Provide the (x, y) coordinate of the cell's center where the given text is located.  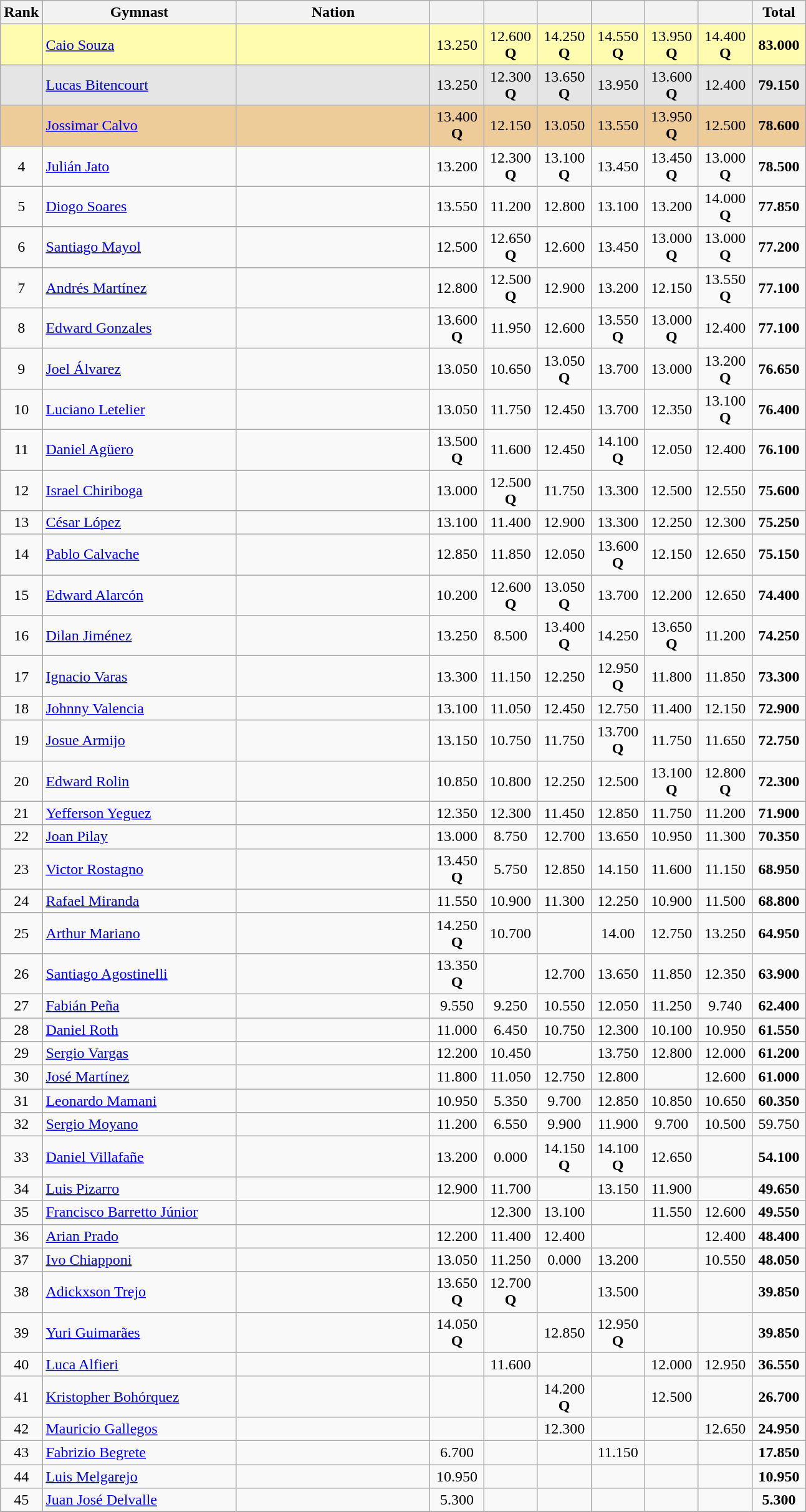
Joel Álvarez (140, 369)
12.950 (725, 1364)
Daniel Agüero (140, 450)
11 (21, 450)
Sergio Moyano (140, 1124)
13.750 (618, 1053)
10.100 (671, 1030)
75.150 (779, 554)
Edward Alarcón (140, 596)
Ignacio Varas (140, 677)
14.150 (618, 868)
41 (21, 1397)
Fabián Peña (140, 1006)
14.200 Q (564, 1397)
62.400 (779, 1006)
10.500 (725, 1124)
Lucas Bitencourt (140, 85)
45 (21, 1500)
49.650 (779, 1189)
Santiago Agostinelli (140, 973)
76.100 (779, 450)
77.200 (779, 247)
74.250 (779, 635)
74.400 (779, 596)
36.550 (779, 1364)
Juan José Delvalle (140, 1500)
14 (21, 554)
72.300 (779, 781)
60.350 (779, 1101)
68.800 (779, 901)
Ivo Chiapponi (140, 1260)
4 (21, 166)
Fabrizio Begrete (140, 1452)
73.300 (779, 677)
34 (21, 1189)
11.650 (725, 740)
29 (21, 1053)
25 (21, 933)
79.150 (779, 85)
5 (21, 207)
14.000 Q (725, 207)
83.000 (779, 45)
44 (21, 1476)
Luis Melgarejo (140, 1476)
78.600 (779, 126)
Arthur Mariano (140, 933)
Mauricio Gallegos (140, 1429)
61.550 (779, 1030)
36 (21, 1236)
Yefferson Yeguez (140, 813)
27 (21, 1006)
Yuri Guimarães (140, 1332)
Dilan Jiménez (140, 635)
Andrés Martínez (140, 288)
49.550 (779, 1212)
9.250 (511, 1006)
Julián Jato (140, 166)
35 (21, 1212)
Victor Rostagno (140, 868)
6.700 (457, 1452)
75.600 (779, 490)
17.850 (779, 1452)
Pablo Calvache (140, 554)
77.850 (779, 207)
54.100 (779, 1156)
Total (779, 12)
Sergio Vargas (140, 1053)
28 (21, 1030)
48.050 (779, 1260)
5.350 (511, 1101)
78.500 (779, 166)
64.950 (779, 933)
13.500 (618, 1292)
7 (21, 288)
59.750 (779, 1124)
Diogo Soares (140, 207)
Israel Chiriboga (140, 490)
11.700 (511, 1189)
8.750 (511, 837)
Kristopher Bohórquez (140, 1397)
21 (21, 813)
24.950 (779, 1429)
61.200 (779, 1053)
Arian Prado (140, 1236)
Daniel Villafañe (140, 1156)
13.700 Q (618, 740)
11.000 (457, 1030)
20 (21, 781)
76.650 (779, 369)
6 (21, 247)
13.500 Q (457, 450)
14.00 (618, 933)
26 (21, 973)
43 (21, 1452)
15 (21, 596)
16 (21, 635)
39 (21, 1332)
9 (21, 369)
10.450 (511, 1053)
63.900 (779, 973)
10 (21, 409)
71.900 (779, 813)
14.250 (618, 635)
12.550 (725, 490)
32 (21, 1124)
42 (21, 1429)
23 (21, 868)
Daniel Roth (140, 1030)
Adickxson Trejo (140, 1292)
Rank (21, 12)
17 (21, 677)
76.400 (779, 409)
12.700 Q (511, 1292)
Luca Alfieri (140, 1364)
Rafael Miranda (140, 901)
61.000 (779, 1077)
César López (140, 523)
31 (21, 1101)
18 (21, 708)
19 (21, 740)
13 (21, 523)
Edward Rolin (140, 781)
22 (21, 837)
12 (21, 490)
5.750 (511, 868)
11.500 (725, 901)
13.350 Q (457, 973)
10.700 (511, 933)
Luis Pizarro (140, 1189)
14.550 Q (618, 45)
Caio Souza (140, 45)
37 (21, 1260)
26.700 (779, 1397)
Joan Pilay (140, 837)
11.950 (511, 328)
Santiago Mayol (140, 247)
Jossimar Calvo (140, 126)
Josue Armijo (140, 740)
Nation (333, 12)
13.950 (618, 85)
68.950 (779, 868)
10.800 (511, 781)
8.500 (511, 635)
38 (21, 1292)
Leonardo Mamani (140, 1101)
70.350 (779, 837)
11.450 (564, 813)
9.550 (457, 1006)
12.800 Q (725, 781)
13.200 Q (725, 369)
Gymnast (140, 12)
Luciano Letelier (140, 409)
José Martínez (140, 1077)
14.050 Q (457, 1332)
12.650 Q (511, 247)
24 (21, 901)
10.200 (457, 596)
72.750 (779, 740)
9.740 (725, 1006)
14.150 Q (564, 1156)
40 (21, 1364)
72.900 (779, 708)
14.400 Q (725, 45)
Edward Gonzales (140, 328)
30 (21, 1077)
Francisco Barretto Júnior (140, 1212)
6.450 (511, 1030)
75.250 (779, 523)
8 (21, 328)
48.400 (779, 1236)
6.550 (511, 1124)
9.900 (564, 1124)
Johnny Valencia (140, 708)
33 (21, 1156)
